Locate the cell with the specified text and output its [X, Y] center coordinate. 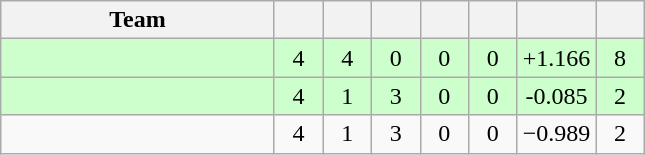
8 [620, 58]
+1.166 [556, 58]
-0.085 [556, 96]
−0.989 [556, 134]
Team [138, 20]
